Search for the cell housing the specified text and yield its (X, Y) center coordinate. 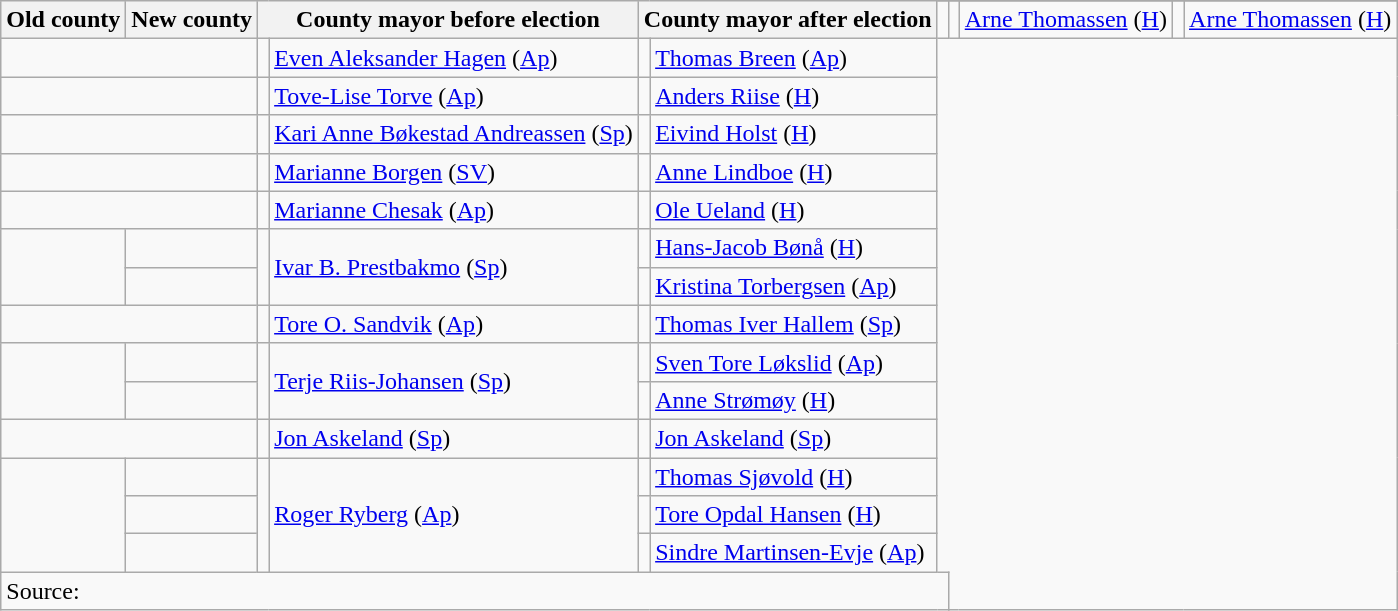
Sven Tore Løkslid (Ap) (794, 362)
Thomas Iver Hallem (Sp) (794, 324)
Sindre Martinsen-Evje (Ap) (794, 553)
Terje Riis-Johansen (Sp) (454, 381)
Roger Ryberg (Ap) (454, 515)
Marianne Chesak (Ap) (454, 210)
Old county (64, 20)
Tore Opdal Hansen (H) (794, 515)
County mayor before election (448, 20)
Tore O. Sandvik (Ap) (454, 324)
Even Aleksander Hagen (Ap) (454, 58)
Eivind Holst (H) (794, 134)
Anders Riise (H) (794, 96)
Thomas Breen (Ap) (794, 58)
New county (192, 20)
Ole Ueland (H) (794, 210)
Hans-Jacob Bønå (H) (794, 248)
Ivar B. Prestbakmo (Sp) (454, 267)
Marianne Borgen (SV) (454, 172)
Anne Strømøy (H) (794, 400)
Anne Lindboe (H) (794, 172)
Kari Anne Bøkestad Andreassen (Sp) (454, 134)
Thomas Sjøvold (H) (794, 477)
Tove-Lise Torve (Ap) (454, 96)
Kristina Torbergsen (Ap) (794, 286)
County mayor after election (788, 20)
Source: (474, 591)
